Return [X, Y] of the center of cell containing provided text 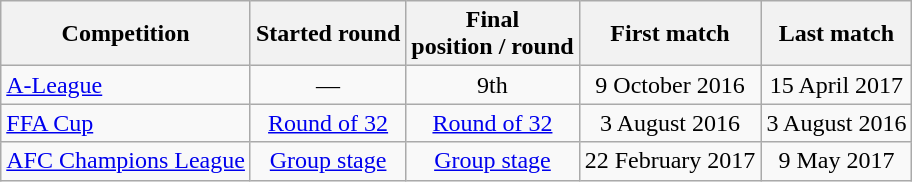
9th [492, 85]
Competition [126, 34]
22 February 2017 [670, 161]
Last match [836, 34]
9 October 2016 [670, 85]
AFC Champions League [126, 161]
9 May 2017 [836, 161]
A-League [126, 85]
15 April 2017 [836, 85]
— [328, 85]
Final position / round [492, 34]
Started round [328, 34]
First match [670, 34]
FFA Cup [126, 123]
